Detect which cell encompasses the target text, then output its [X, Y] center coordinate. 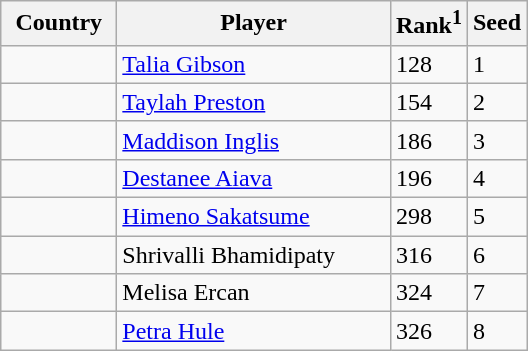
Shrivalli Bhamidipaty [254, 255]
Player [254, 24]
7 [496, 293]
154 [428, 102]
Himeno Sakatsume [254, 217]
Taylah Preston [254, 102]
Seed [496, 24]
128 [428, 64]
Melisa Ercan [254, 293]
6 [496, 255]
8 [496, 331]
186 [428, 140]
Petra Hule [254, 331]
326 [428, 331]
3 [496, 140]
1 [496, 64]
Rank1 [428, 24]
324 [428, 293]
316 [428, 255]
5 [496, 217]
Destanee Aiava [254, 178]
Maddison Inglis [254, 140]
298 [428, 217]
Country [59, 24]
196 [428, 178]
4 [496, 178]
Talia Gibson [254, 64]
2 [496, 102]
